Output the (x, y) coordinate of the center of the cell containing the given text.  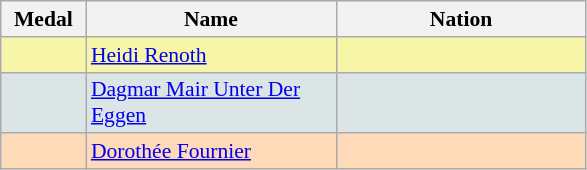
Dorothée Fournier (211, 152)
Dagmar Mair Unter Der Eggen (211, 102)
Medal (44, 19)
Name (211, 19)
Nation (461, 19)
Heidi Renoth (211, 55)
